Identify which cell holds the provided text, then report its (x, y) central coordinate. 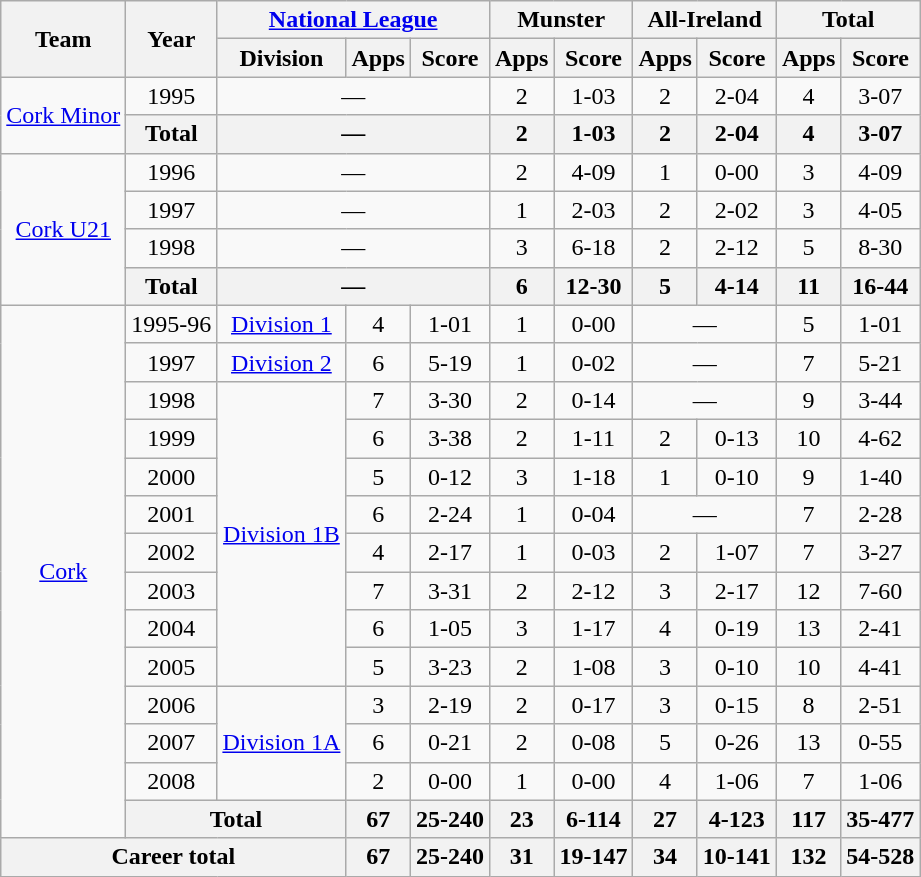
Division 1 (282, 324)
Division (282, 58)
16-44 (880, 286)
2002 (172, 553)
2007 (172, 743)
1995 (172, 96)
34 (665, 857)
117 (808, 819)
1-18 (594, 477)
Cork Minor (64, 115)
Cork U21 (64, 229)
2008 (172, 781)
35-477 (880, 819)
National League (354, 20)
1-08 (594, 667)
2005 (172, 667)
12 (808, 591)
19-147 (594, 857)
1999 (172, 438)
1-40 (880, 477)
8-30 (880, 248)
5-21 (880, 362)
1995-96 (172, 324)
0-04 (594, 515)
4-05 (880, 210)
27 (665, 819)
Division 1A (282, 743)
7-60 (880, 591)
0-08 (594, 743)
Team (64, 39)
1-17 (594, 629)
4-41 (880, 667)
3-23 (450, 667)
0-21 (450, 743)
8 (808, 705)
0-03 (594, 553)
1-07 (736, 553)
2-19 (450, 705)
0-19 (736, 629)
2-02 (736, 210)
2006 (172, 705)
3-31 (450, 591)
2-03 (594, 210)
11 (808, 286)
1996 (172, 172)
0-12 (450, 477)
6-18 (594, 248)
2000 (172, 477)
6-114 (594, 819)
4-123 (736, 819)
23 (521, 819)
Munster (560, 20)
Division 1B (282, 533)
2003 (172, 591)
Career total (174, 857)
4-14 (736, 286)
3-44 (880, 400)
0-55 (880, 743)
132 (808, 857)
2-24 (450, 515)
1-05 (450, 629)
2004 (172, 629)
2-28 (880, 515)
0-26 (736, 743)
10-141 (736, 857)
0-13 (736, 438)
0-14 (594, 400)
Year (172, 39)
12-30 (594, 286)
3-38 (450, 438)
0-17 (594, 705)
1-11 (594, 438)
Cork (64, 572)
0-15 (736, 705)
All-Ireland (704, 20)
31 (521, 857)
3-27 (880, 553)
2001 (172, 515)
0-02 (594, 362)
2-41 (880, 629)
54-528 (880, 857)
Division 2 (282, 362)
5-19 (450, 362)
4-62 (880, 438)
2-51 (880, 705)
3-30 (450, 400)
